For the text-containing cell, return its midpoint in [X, Y] coordinate format. 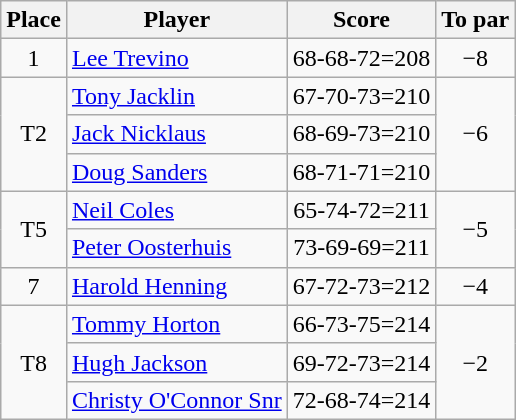
72-68-74=214 [362, 400]
To par [476, 20]
−8 [476, 58]
T8 [34, 362]
T5 [34, 229]
Score [362, 20]
Christy O'Connor Snr [176, 400]
7 [34, 286]
68-68-72=208 [362, 58]
Tony Jacklin [176, 96]
68-71-71=210 [362, 172]
Hugh Jackson [176, 362]
Neil Coles [176, 210]
1 [34, 58]
65-74-72=211 [362, 210]
67-70-73=210 [362, 96]
−4 [476, 286]
Peter Oosterhuis [176, 248]
66-73-75=214 [362, 324]
Lee Trevino [176, 58]
68-69-73=210 [362, 134]
Place [34, 20]
Harold Henning [176, 286]
Jack Nicklaus [176, 134]
Player [176, 20]
Doug Sanders [176, 172]
−2 [476, 362]
73-69-69=211 [362, 248]
−5 [476, 229]
69-72-73=214 [362, 362]
Tommy Horton [176, 324]
T2 [34, 134]
67-72-73=212 [362, 286]
−6 [476, 134]
